Search for the cell housing the specified text and yield its [x, y] center coordinate. 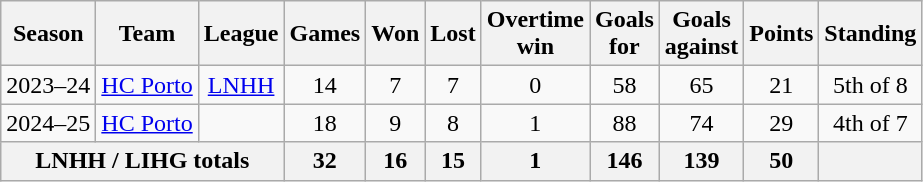
74 [701, 123]
League [241, 34]
139 [701, 161]
50 [782, 161]
9 [396, 123]
Standing [870, 34]
32 [325, 161]
8 [453, 123]
65 [701, 85]
Won [396, 34]
29 [782, 123]
16 [396, 161]
58 [625, 85]
2024–25 [48, 123]
LNHH [241, 85]
Season [48, 34]
0 [535, 85]
LNHH / LIHG totals [142, 161]
Lost [453, 34]
Points [782, 34]
88 [625, 123]
2023–24 [48, 85]
146 [625, 161]
Goalsagainst [701, 34]
5th of 8 [870, 85]
21 [782, 85]
14 [325, 85]
Goalsfor [625, 34]
Team [147, 34]
4th of 7 [870, 123]
Games [325, 34]
18 [325, 123]
Overtimewin [535, 34]
15 [453, 161]
